Capture the cell that displays the provided text and extract its [x, y] central coordinate. 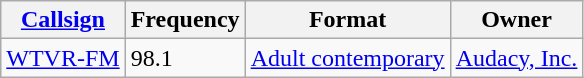
WTVR-FM [63, 58]
Callsign [63, 20]
Format [348, 20]
98.1 [185, 58]
Frequency [185, 20]
Audacy, Inc. [516, 58]
Owner [516, 20]
Adult contemporary [348, 58]
